Scan for the cell matching the given text and deliver its [X, Y] coordinate at center. 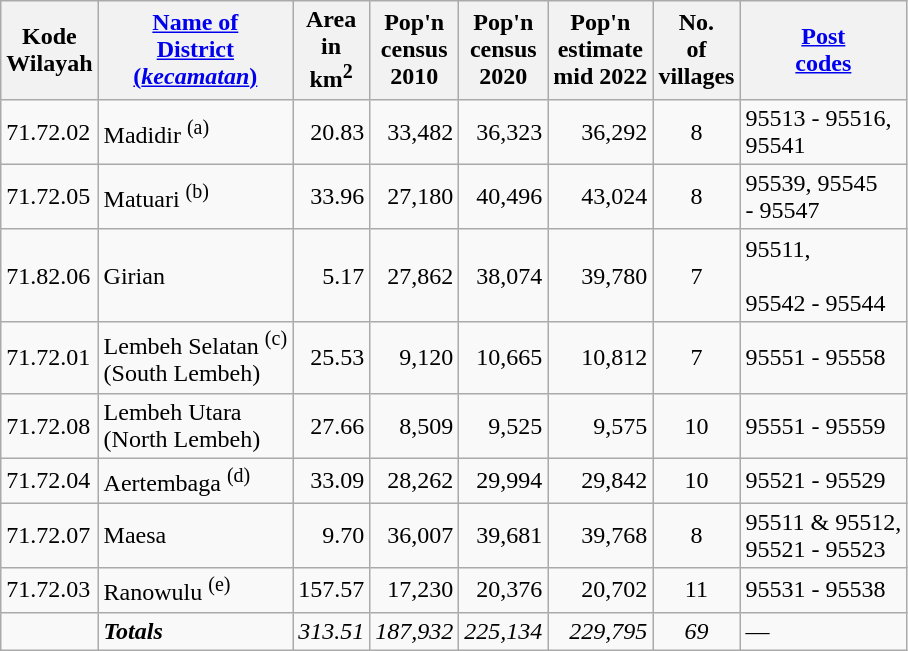
71.72.07 [50, 536]
229,795 [600, 631]
36,323 [504, 132]
9,575 [600, 426]
71.72.02 [50, 132]
Name ofDistrict(kecamatan) [196, 50]
10,812 [600, 357]
20,376 [504, 590]
29,994 [504, 480]
Pop'ncensus2010 [414, 50]
27.66 [332, 426]
Aertembaga (d) [196, 480]
11 [696, 590]
71.72.01 [50, 357]
187,932 [414, 631]
No.ofvillages [696, 50]
313.51 [332, 631]
43,024 [600, 196]
— [824, 631]
95531 - 95538 [824, 590]
Lembeh Selatan (c)(South Lembeh) [196, 357]
Matuari (b) [196, 196]
33.09 [332, 480]
9,525 [504, 426]
39,768 [600, 536]
36,292 [600, 132]
69 [696, 631]
40,496 [504, 196]
20,702 [600, 590]
95513 - 95516,95541 [824, 132]
8,509 [414, 426]
39,681 [504, 536]
39,780 [600, 275]
25.53 [332, 357]
95511,95542 - 95544 [824, 275]
Maesa [196, 536]
10,665 [504, 357]
Pop'ncensus2020 [504, 50]
95551 - 95558 [824, 357]
38,074 [504, 275]
33.96 [332, 196]
95551 - 95559 [824, 426]
225,134 [504, 631]
Lembeh Utara(North Lembeh) [196, 426]
29,842 [600, 480]
Kode Wilayah [50, 50]
95511 & 95512,95521 - 95523 [824, 536]
27,862 [414, 275]
33,482 [414, 132]
9,120 [414, 357]
71.72.04 [50, 480]
Areainkm2 [332, 50]
36,007 [414, 536]
17,230 [414, 590]
5.17 [332, 275]
71.82.06 [50, 275]
20.83 [332, 132]
71.72.05 [50, 196]
Madidir (a) [196, 132]
95521 - 95529 [824, 480]
Pop'nestimatemid 2022 [600, 50]
71.72.08 [50, 426]
157.57 [332, 590]
71.72.03 [50, 590]
Postcodes [824, 50]
28,262 [414, 480]
Ranowulu (e) [196, 590]
95539, 95545- 95547 [824, 196]
9.70 [332, 536]
27,180 [414, 196]
Girian [196, 275]
Totals [196, 631]
